Determine the [x, y] coordinate at the center of the cell enclosing the given text.  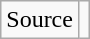
Source [40, 20]
